Determine the [x, y] coordinate at the center of the cell enclosing the given text.  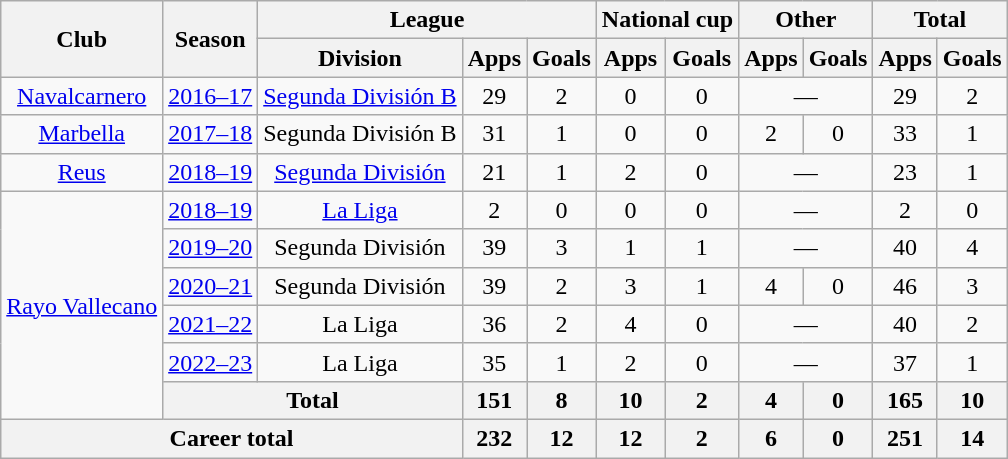
2021–22 [210, 324]
League [428, 20]
Division [360, 58]
251 [905, 438]
2020–21 [210, 286]
36 [494, 324]
46 [905, 286]
2022–23 [210, 362]
Club [82, 39]
Season [210, 39]
Reus [82, 172]
37 [905, 362]
2017–18 [210, 134]
2019–20 [210, 248]
33 [905, 134]
165 [905, 400]
6 [771, 438]
National cup [667, 20]
232 [494, 438]
35 [494, 362]
23 [905, 172]
21 [494, 172]
Other [806, 20]
151 [494, 400]
8 [562, 400]
Career total [232, 438]
31 [494, 134]
Rayo Vallecano [82, 305]
2016–17 [210, 96]
Navalcarnero [82, 96]
Marbella [82, 134]
14 [972, 438]
